From the cell containing the given text, extract its center point as [x, y] coordinate. 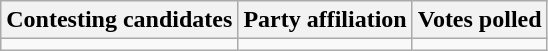
Party affiliation [325, 20]
Votes polled [480, 20]
Contesting candidates [120, 20]
